Search for the cell housing the specified text and yield its (X, Y) center coordinate. 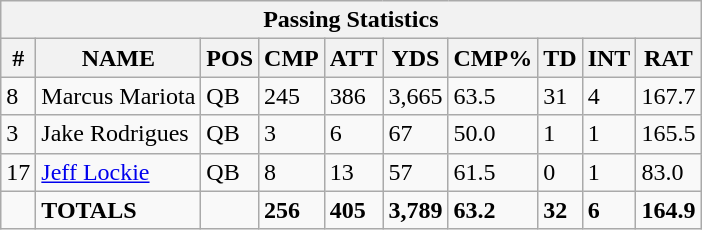
Jeff Lockie (118, 172)
83.0 (668, 172)
32 (560, 210)
63.5 (493, 96)
50.0 (493, 134)
13 (354, 172)
3,789 (416, 210)
CMP% (493, 58)
245 (292, 96)
405 (354, 210)
Passing Statistics (351, 20)
17 (18, 172)
TD (560, 58)
Jake Rodrigues (118, 134)
CMP (292, 58)
167.7 (668, 96)
RAT (668, 58)
57 (416, 172)
ATT (354, 58)
165.5 (668, 134)
TOTALS (118, 210)
Marcus Mariota (118, 96)
0 (560, 172)
31 (560, 96)
67 (416, 134)
INT (609, 58)
NAME (118, 58)
3,665 (416, 96)
386 (354, 96)
YDS (416, 58)
4 (609, 96)
61.5 (493, 172)
63.2 (493, 210)
164.9 (668, 210)
POS (230, 58)
# (18, 58)
256 (292, 210)
